Return [x, y] of the center of cell containing provided text 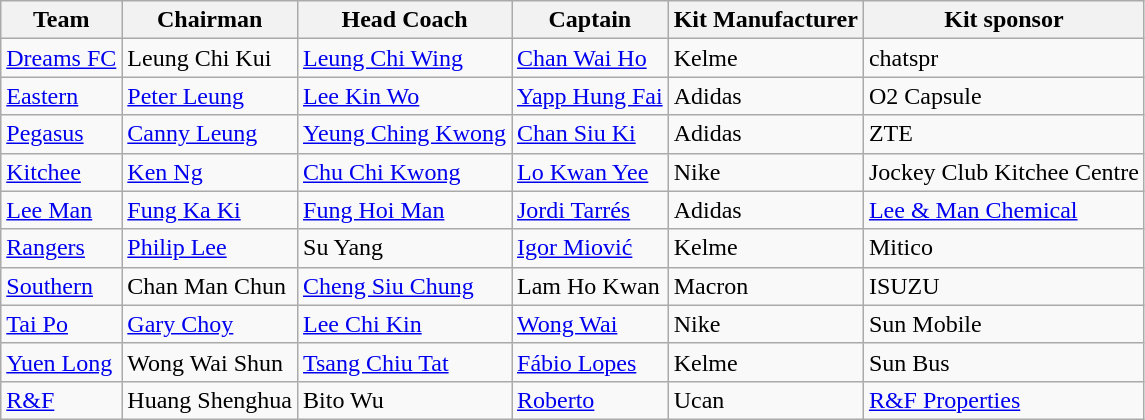
Chan Man Chun [210, 286]
O2 Capsule [1004, 96]
Kit sponsor [1004, 20]
Mitico [1004, 248]
R&F [62, 400]
Fábio Lopes [590, 362]
Kit Manufacturer [766, 20]
Team [62, 20]
Leung Chi Kui [210, 58]
Chairman [210, 20]
Lee & Man Chemical [1004, 210]
Ken Ng [210, 172]
Lo Kwan Yee [590, 172]
Huang Shenghua [210, 400]
Bito Wu [405, 400]
Fung Hoi Man [405, 210]
Roberto [590, 400]
Lee Chi Kin [405, 324]
Canny Leung [210, 134]
ZTE [1004, 134]
Tsang Chiu Tat [405, 362]
Gary Choy [210, 324]
Cheng Siu Chung [405, 286]
Chan Siu Ki [590, 134]
Lee Kin Wo [405, 96]
Peter Leung [210, 96]
Captain [590, 20]
Ucan [766, 400]
Head Coach [405, 20]
Wong Wai [590, 324]
Igor Miović [590, 248]
Pegasus [62, 134]
Leung Chi Wing [405, 58]
Lee Man [62, 210]
Jordi Tarrés [590, 210]
Lam Ho Kwan [590, 286]
Rangers [62, 248]
Kitchee [62, 172]
Southern [62, 286]
Eastern [62, 96]
Wong Wai Shun [210, 362]
Yeung Ching Kwong [405, 134]
Yapp Hung Fai [590, 96]
Fung Ka Ki [210, 210]
Chu Chi Kwong [405, 172]
R&F Properties [1004, 400]
Tai Po [62, 324]
Su Yang [405, 248]
chatspr [1004, 58]
Sun Mobile [1004, 324]
Sun Bus [1004, 362]
Philip Lee [210, 248]
Dreams FC [62, 58]
Macron [766, 286]
Jockey Club Kitchee Centre [1004, 172]
ISUZU [1004, 286]
Chan Wai Ho [590, 58]
Yuen Long [62, 362]
